From the cell containing the given text, extract its center point as (x, y) coordinate. 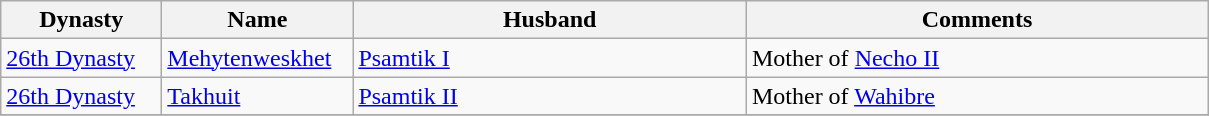
Comments (976, 20)
Husband (550, 20)
Mother of Wahibre (976, 96)
Psamtik I (550, 58)
Psamtik II (550, 96)
Mother of Necho II (976, 58)
Dynasty (82, 20)
Takhuit (258, 96)
Name (258, 20)
Mehytenweskhet (258, 58)
